Locate the cell with the specified text and output its [x, y] center coordinate. 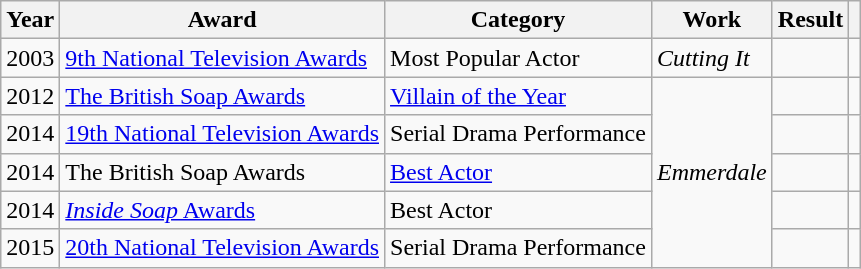
2012 [30, 96]
Result [810, 20]
Work [712, 20]
Year [30, 20]
19th National Television Awards [222, 134]
Award [222, 20]
Emmerdale [712, 172]
9th National Television Awards [222, 58]
Cutting It [712, 58]
Category [518, 20]
Villain of the Year [518, 96]
Inside Soap Awards [222, 210]
Most Popular Actor [518, 58]
2003 [30, 58]
2015 [30, 248]
20th National Television Awards [222, 248]
